Capture the cell that displays the provided text and extract its (X, Y) central coordinate. 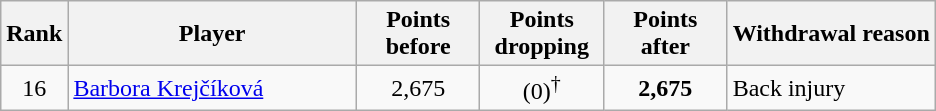
Player (212, 34)
Back injury (831, 88)
Withdrawal reason (831, 34)
Points dropping (542, 34)
Points after (666, 34)
Rank (34, 34)
(0)† (542, 88)
16 (34, 88)
Points before (418, 34)
Barbora Krejčíková (212, 88)
